Output the (x, y) coordinate of the center of the cell containing the given text.  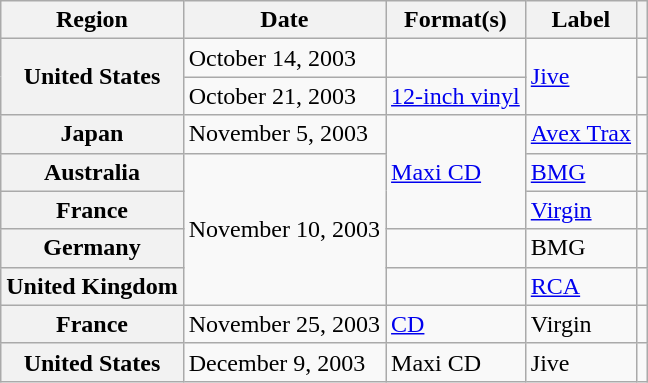
November 25, 2003 (284, 324)
Region (92, 20)
November 5, 2003 (284, 134)
12-inch vinyl (456, 96)
Format(s) (456, 20)
November 10, 2003 (284, 229)
October 14, 2003 (284, 58)
RCA (580, 286)
CD (456, 324)
Germany (92, 248)
Date (284, 20)
United Kingdom (92, 286)
October 21, 2003 (284, 96)
Australia (92, 172)
December 9, 2003 (284, 362)
Avex Trax (580, 134)
Label (580, 20)
Japan (92, 134)
